From the cell containing the given text, extract its center point as (x, y) coordinate. 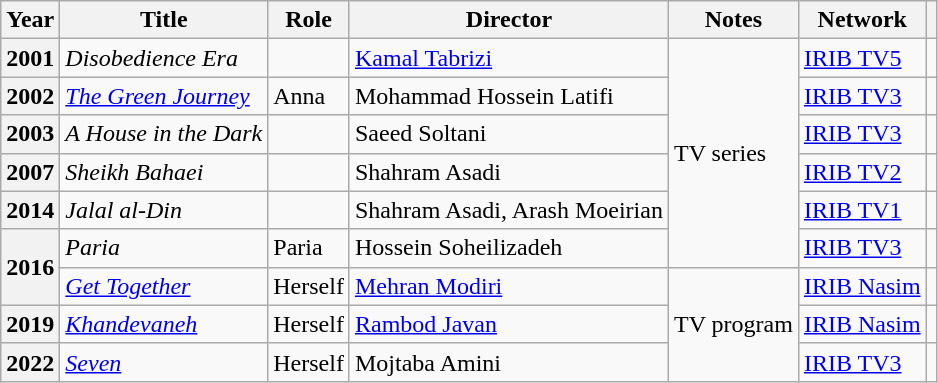
2003 (30, 134)
2007 (30, 172)
A House in the Dark (164, 134)
Mojtaba Amini (508, 362)
Khandevaneh (164, 324)
IRIB TV2 (862, 172)
Rambod Javan (508, 324)
2022 (30, 362)
Saeed Soltani (508, 134)
2014 (30, 210)
TV series (733, 153)
Shahram Asadi, Arash Moeirian (508, 210)
Jalal al-Din (164, 210)
TV program (733, 324)
Disobedience Era (164, 58)
Hossein Soheilizadeh (508, 248)
The Green Journey (164, 96)
Mohammad Hossein Latifi (508, 96)
IRIB TV5 (862, 58)
Role (309, 20)
Year (30, 20)
Seven (164, 362)
Kamal Tabrizi (508, 58)
IRIB TV1 (862, 210)
Anna (309, 96)
Title (164, 20)
Network (862, 20)
Mehran Modiri (508, 286)
Sheikh Bahaei (164, 172)
Get Together (164, 286)
2019 (30, 324)
2002 (30, 96)
Director (508, 20)
2016 (30, 267)
Notes (733, 20)
2001 (30, 58)
Shahram Asadi (508, 172)
